Extract the [X, Y] coordinate from the center of the cell holding the provided text.  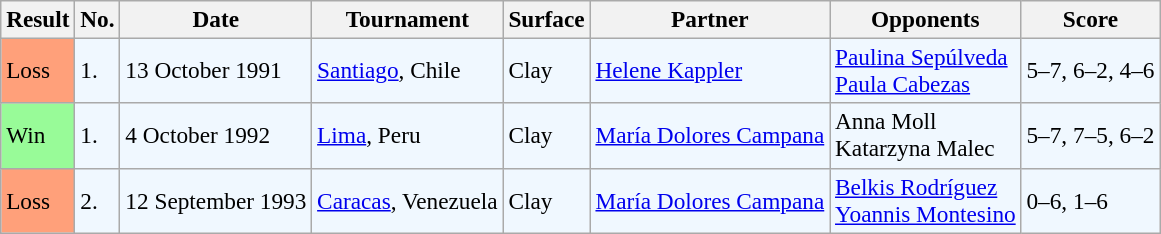
No. [98, 19]
Lima, Peru [408, 136]
Surface [546, 19]
12 September 1993 [216, 200]
Tournament [408, 19]
Belkis Rodríguez Yoannis Montesino [926, 200]
Result [38, 19]
5–7, 7–5, 6–2 [1090, 136]
5–7, 6–2, 4–6 [1090, 70]
4 October 1992 [216, 136]
Santiago, Chile [408, 70]
0–6, 1–6 [1090, 200]
Paulina Sepúlveda Paula Cabezas [926, 70]
Partner [710, 19]
Date [216, 19]
Anna Moll Katarzyna Malec [926, 136]
Helene Kappler [710, 70]
Score [1090, 19]
Win [38, 136]
2. [98, 200]
13 October 1991 [216, 70]
Caracas, Venezuela [408, 200]
Opponents [926, 19]
